From the cell containing the given text, extract its center point as [X, Y] coordinate. 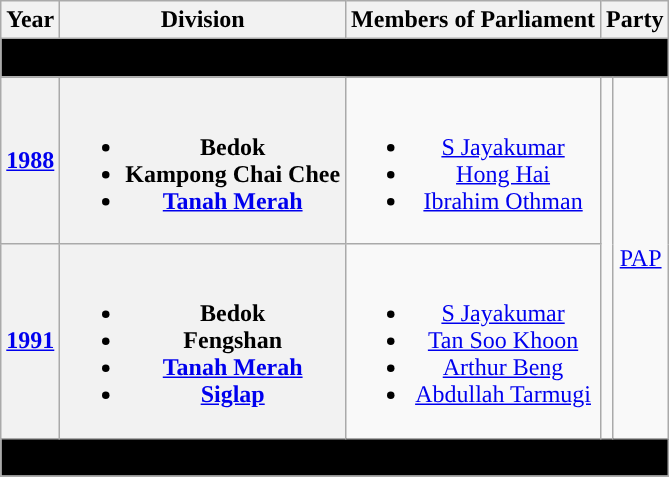
BedokKampong Chai CheeTanah Merah [203, 160]
Members of Parliament [474, 20]
Year [30, 20]
1991 [30, 341]
PAP [640, 258]
Division [203, 20]
S JayakumarTan Soo KhoonArthur BengAbdullah Tarmugi [474, 341]
1988 [30, 160]
Party [635, 20]
Constituency abolished (1997) [335, 457]
S JayakumarHong HaiIbrahim Othman [474, 160]
BedokFengshanTanah MerahSiglap [203, 341]
Formation [335, 58]
